Find where the given text appears and provide that cell's center as (x, y) coordinate. 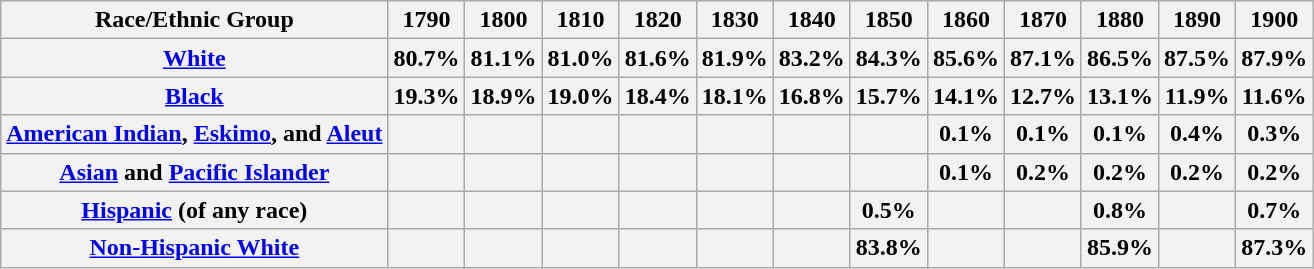
White (194, 58)
19.0% (580, 96)
0.5% (888, 210)
85.9% (1120, 248)
18.1% (734, 96)
83.8% (888, 248)
18.4% (658, 96)
1890 (1198, 20)
12.7% (1042, 96)
19.3% (426, 96)
14.1% (966, 96)
0.4% (1198, 134)
1800 (504, 20)
Asian and Pacific Islander (194, 172)
81.9% (734, 58)
0.7% (1274, 210)
1830 (734, 20)
84.3% (888, 58)
87.5% (1198, 58)
87.3% (1274, 248)
87.9% (1274, 58)
Race/Ethnic Group (194, 20)
16.8% (812, 96)
81.0% (580, 58)
1850 (888, 20)
Non-Hispanic White (194, 248)
0.3% (1274, 134)
81.1% (504, 58)
1870 (1042, 20)
1790 (426, 20)
80.7% (426, 58)
1820 (658, 20)
1900 (1274, 20)
11.9% (1198, 96)
86.5% (1120, 58)
81.6% (658, 58)
85.6% (966, 58)
18.9% (504, 96)
11.6% (1274, 96)
1840 (812, 20)
Black (194, 96)
Hispanic (of any race) (194, 210)
American Indian, Eskimo, and Aleut (194, 134)
87.1% (1042, 58)
15.7% (888, 96)
0.8% (1120, 210)
83.2% (812, 58)
1880 (1120, 20)
13.1% (1120, 96)
1810 (580, 20)
1860 (966, 20)
